Find where the given text appears and provide that cell's center as [x, y] coordinate. 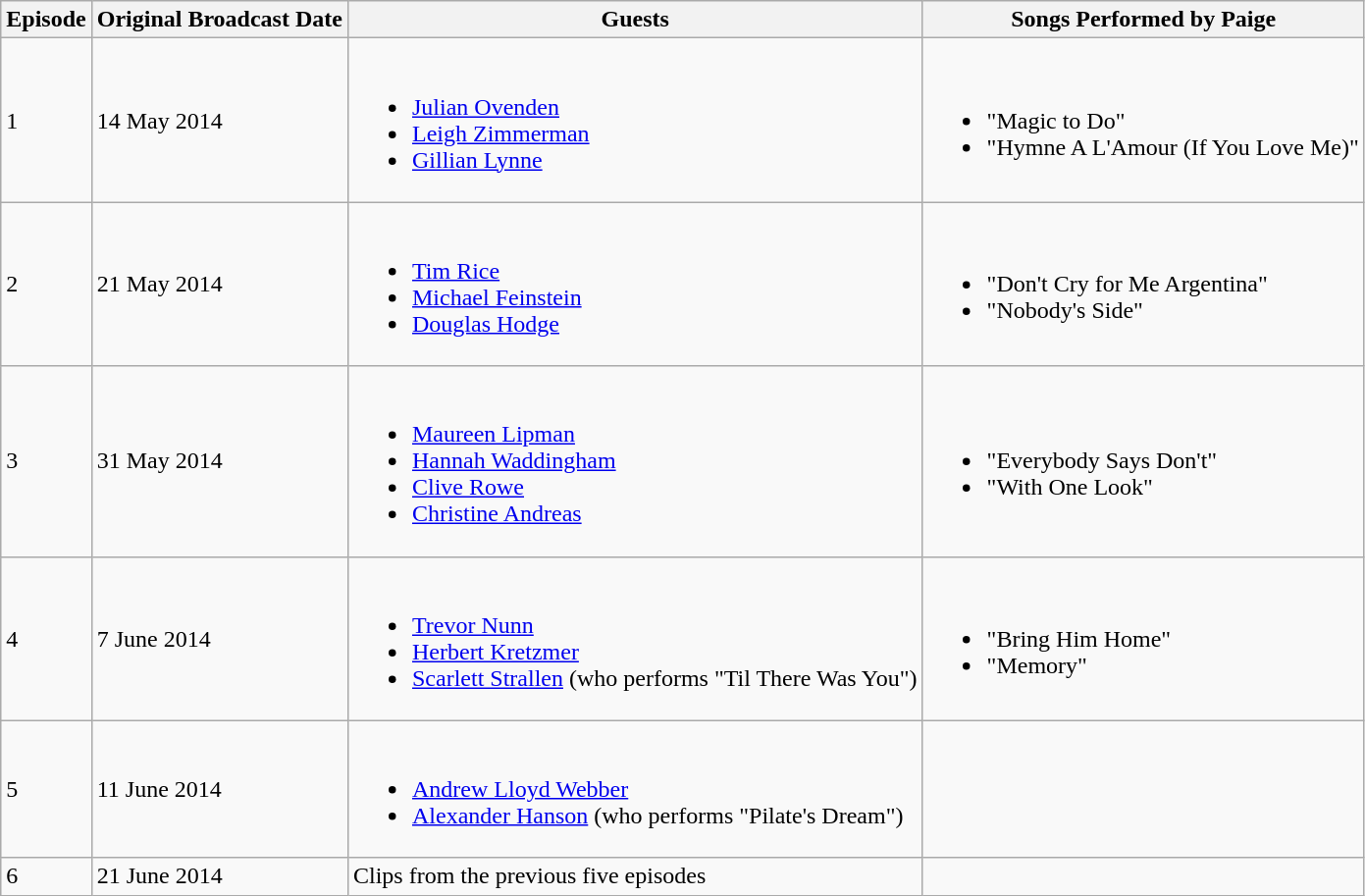
Andrew Lloyd WebberAlexander Hanson (who performs "Pilate's Dream") [635, 789]
"Magic to Do""Hymne A L'Amour (If You Love Me)" [1143, 120]
3 [46, 461]
1 [46, 120]
Trevor NunnHerbert KretzmerScarlett Strallen (who performs "Til There Was You") [635, 638]
Original Broadcast Date [220, 20]
Clips from the previous five episodes [635, 876]
14 May 2014 [220, 120]
5 [46, 789]
2 [46, 285]
7 June 2014 [220, 638]
21 May 2014 [220, 285]
31 May 2014 [220, 461]
6 [46, 876]
Julian OvendenLeigh ZimmermanGillian Lynne [635, 120]
"Don't Cry for Me Argentina""Nobody's Side" [1143, 285]
"Everybody Says Don't""With One Look" [1143, 461]
Episode [46, 20]
Tim RiceMichael FeinsteinDouglas Hodge [635, 285]
Maureen LipmanHannah WaddinghamClive RoweChristine Andreas [635, 461]
21 June 2014 [220, 876]
4 [46, 638]
"Bring Him Home""Memory" [1143, 638]
11 June 2014 [220, 789]
Guests [635, 20]
Songs Performed by Paige [1143, 20]
